Return [X, Y] of the center of cell containing provided text 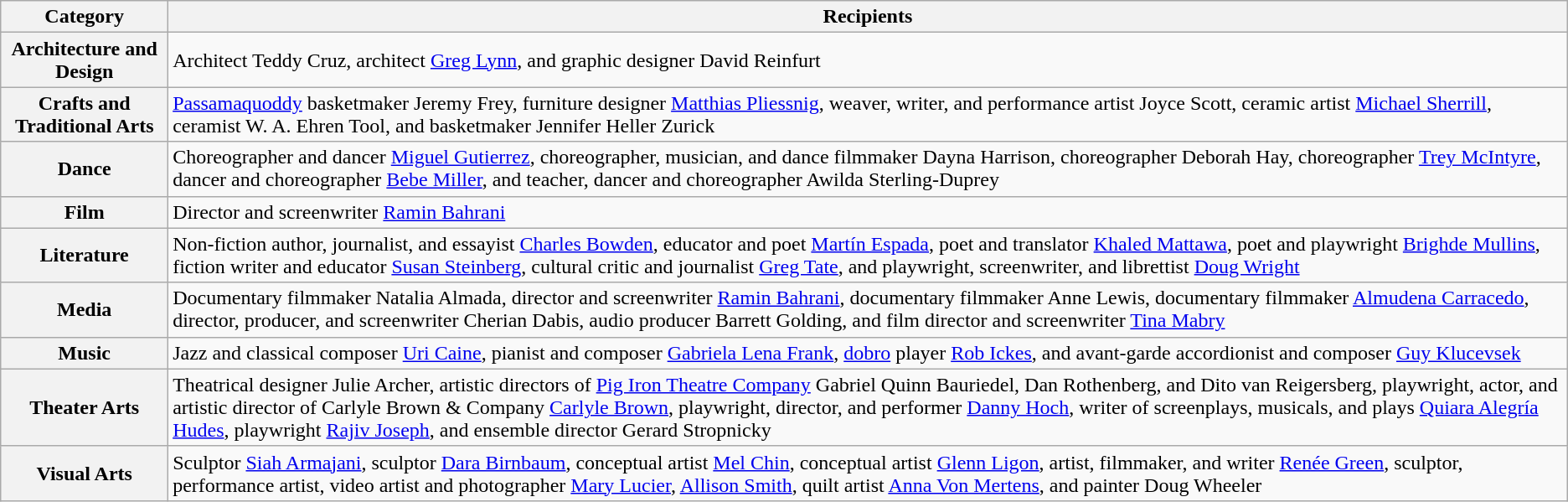
Architect Teddy Cruz, architect Greg Lynn, and graphic designer David Reinfurt [868, 60]
Recipients [868, 17]
Film [85, 212]
Director and screenwriter Ramin Bahrani [868, 212]
Crafts and Traditional Arts [85, 114]
Music [85, 353]
Theater Arts [85, 407]
Architecture and Design [85, 60]
Literature [85, 255]
Category [85, 17]
Media [85, 310]
Dance [85, 169]
Visual Arts [85, 473]
